Locate the cell with the specified text and output its (x, y) center coordinate. 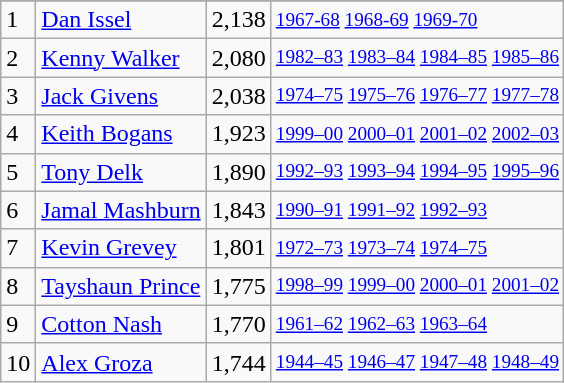
7 (18, 248)
1999–00 2000–01 2001–02 2002–03 (417, 134)
1990–91 1991–92 1992–93 (417, 210)
4 (18, 134)
5 (18, 172)
2,138 (238, 20)
6 (18, 210)
1992–93 1993–94 1994–95 1995–96 (417, 172)
Kevin Grevey (121, 248)
Keith Bogans (121, 134)
10 (18, 362)
1972–73 1973–74 1974–75 (417, 248)
1 (18, 20)
Tayshaun Prince (121, 286)
1982–83 1983–84 1984–85 1985–86 (417, 58)
Tony Delk (121, 172)
2 (18, 58)
2,080 (238, 58)
1,744 (238, 362)
1974–75 1975–76 1976–77 1977–78 (417, 96)
Cotton Nash (121, 324)
1,890 (238, 172)
1944–45 1946–47 1947–48 1948–49 (417, 362)
1,843 (238, 210)
3 (18, 96)
Jack Givens (121, 96)
1,923 (238, 134)
Jamal Mashburn (121, 210)
1967-68 1968-69 1969-70 (417, 20)
9 (18, 324)
2,038 (238, 96)
1,770 (238, 324)
1,801 (238, 248)
Alex Groza (121, 362)
8 (18, 286)
Kenny Walker (121, 58)
1998–99 1999–00 2000–01 2001–02 (417, 286)
1,775 (238, 286)
1961–62 1962–63 1963–64 (417, 324)
Dan Issel (121, 20)
